Capture the cell that displays the provided text and extract its (X, Y) central coordinate. 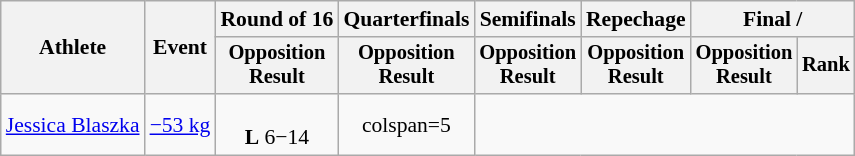
colspan=5 (406, 124)
Athlete (73, 48)
Final / (773, 19)
Jessica Blaszka (73, 124)
Repechage (636, 19)
−53 kg (180, 124)
Round of 16 (276, 19)
Event (180, 48)
Rank (826, 66)
Semifinals (528, 19)
L 6−14 (276, 124)
Quarterfinals (406, 19)
